Output the [X, Y] coordinate of the center of the cell containing the given text.  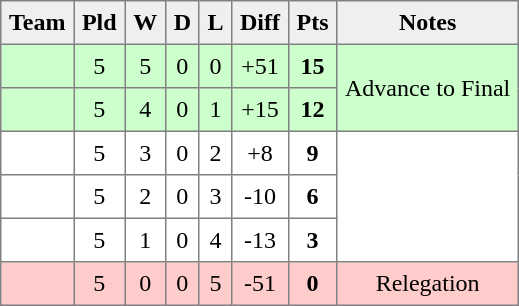
6 [312, 197]
12 [312, 110]
Advance to Final [428, 88]
Diff [260, 23]
L [216, 23]
+8 [260, 153]
Notes [428, 23]
15 [312, 66]
W [145, 23]
9 [312, 153]
-10 [260, 197]
D [182, 23]
+15 [260, 110]
Relegation [428, 284]
-51 [260, 284]
+51 [260, 66]
Pld [100, 23]
-13 [260, 240]
Team [38, 23]
Pts [312, 23]
